Return the (x, y) coordinate for the center point of the cell that contains the specified text.  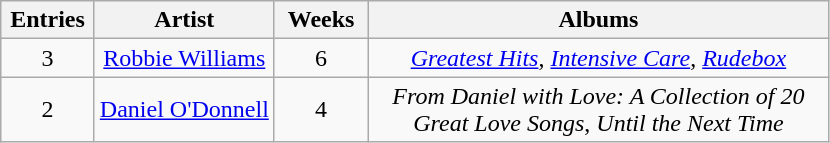
Weeks (321, 20)
4 (321, 110)
Daniel O'Donnell (184, 110)
3 (48, 58)
Artist (184, 20)
From Daniel with Love: A Collection of 20 Great Love Songs, Until the Next Time (598, 110)
Greatest Hits, Intensive Care, Rudebox (598, 58)
Albums (598, 20)
Entries (48, 20)
2 (48, 110)
6 (321, 58)
Robbie Williams (184, 58)
